Return the [x, y] coordinate for the center point of the cell that contains the specified text.  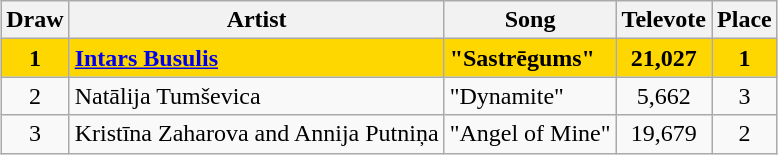
21,027 [664, 58]
"Sastrēgums" [530, 58]
Kristīna Zaharova and Annija Putniņa [256, 134]
Intars Busulis [256, 58]
Song [530, 20]
"Dynamite" [530, 96]
5,662 [664, 96]
19,679 [664, 134]
Natālija Tumševica [256, 96]
Artist [256, 20]
"Angel of Mine" [530, 134]
Televote [664, 20]
Place [745, 20]
Draw [35, 20]
